Detect which cell encompasses the target text, then output its [X, Y] center coordinate. 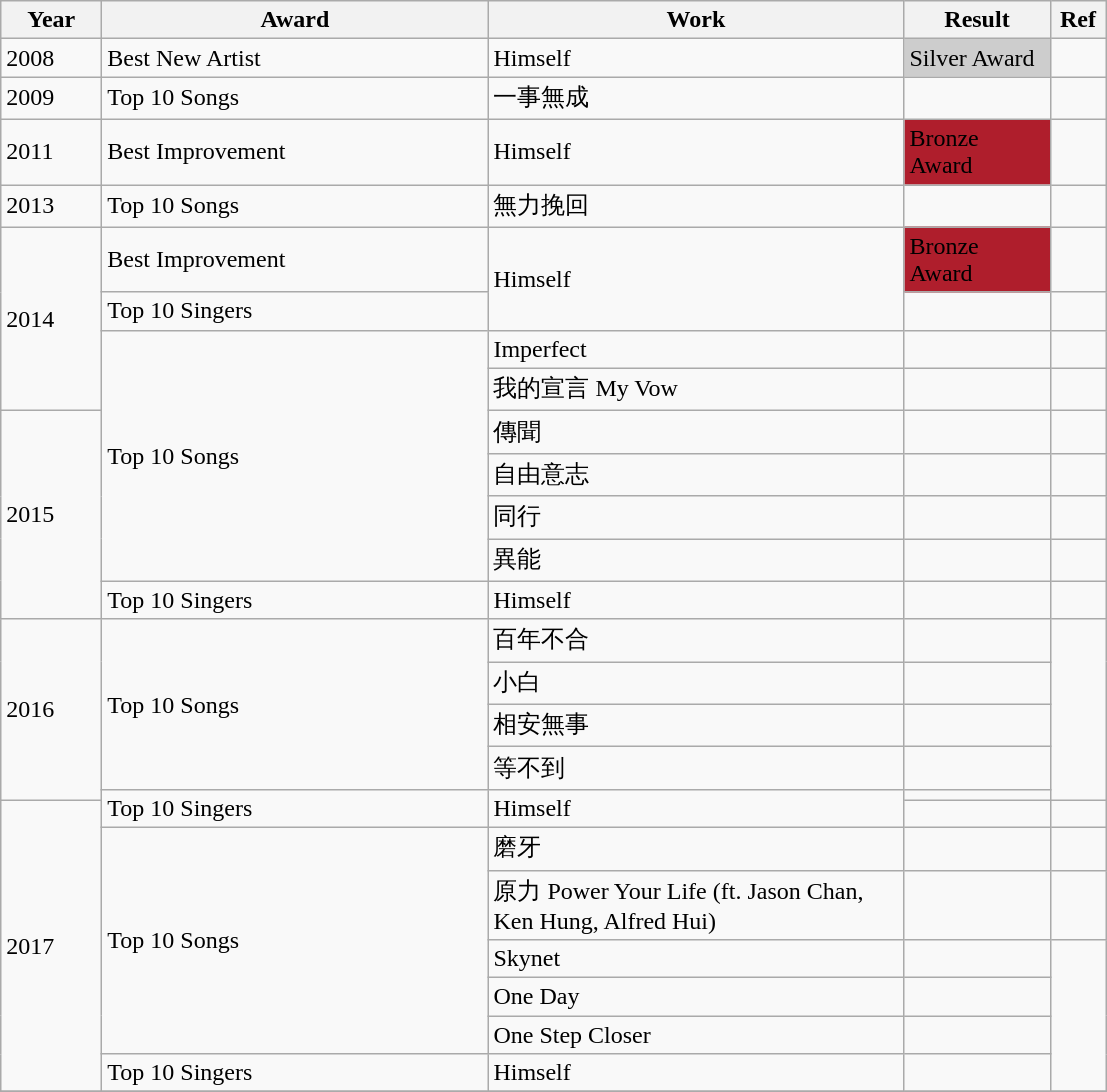
Work [696, 20]
2015 [52, 515]
原力 Power Your Life (ft. Jason Chan, Ken Hung, Alfred Hui) [696, 905]
One Day [696, 997]
一事無成 [696, 98]
Year [52, 20]
小白 [696, 684]
Best New Artist [295, 58]
2014 [52, 319]
相安無事 [696, 726]
2017 [52, 946]
Result [977, 20]
2013 [52, 206]
One Step Closer [696, 1035]
我的宣言 My Vow [696, 390]
2008 [52, 58]
異能 [696, 560]
無力挽回 [696, 206]
同行 [696, 518]
百年不合 [696, 640]
2009 [52, 98]
Ref [1078, 20]
Silver Award [977, 58]
2011 [52, 152]
傳聞 [696, 432]
磨牙 [696, 848]
2016 [52, 710]
Imperfect [696, 349]
Award [295, 20]
自由意志 [696, 474]
等不到 [696, 768]
Skynet [696, 959]
